Locate the cell with the specified text and output its (x, y) center coordinate. 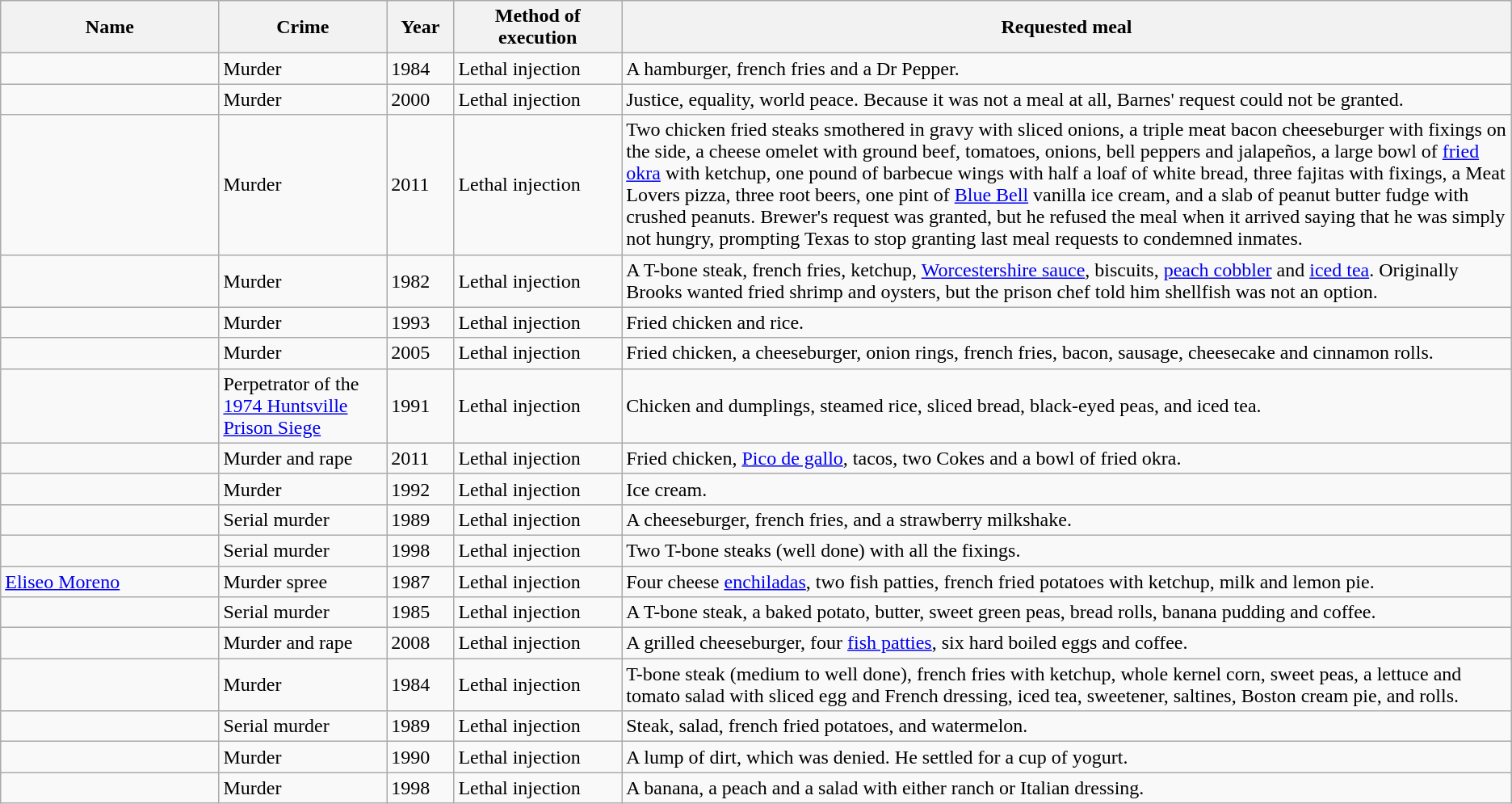
Justice, equality, world peace. Because it was not a meal at all, Barnes' request could not be granted. (1067, 99)
1990 (420, 757)
A cheeseburger, french fries, and a strawberry milkshake. (1067, 520)
Fried chicken, Pico de gallo, tacos, two Cokes and a bowl of fried okra. (1067, 458)
1993 (420, 322)
Method of execution (538, 27)
Steak, salad, french fried potatoes, and watermelon. (1067, 726)
Four cheese enchiladas, two fish patties, french fried potatoes with ketchup, milk and lemon pie. (1067, 581)
Eliseo Moreno (110, 581)
Perpetrator of the 1974 Huntsville Prison Siege (303, 406)
Fried chicken and rice. (1067, 322)
Name (110, 27)
Year (420, 27)
A T-bone steak, a baked potato, butter, sweet green peas, bread rolls, banana pudding and coffee. (1067, 612)
Murder spree (303, 581)
1992 (420, 489)
2005 (420, 353)
A lump of dirt, which was denied. He settled for a cup of yogurt. (1067, 757)
Chicken and dumplings, steamed rice, sliced bread, black-eyed peas, and iced tea. (1067, 406)
1982 (420, 281)
Ice cream. (1067, 489)
Requested meal (1067, 27)
1985 (420, 612)
A banana, a peach and a salad with either ranch or Italian dressing. (1067, 788)
Two T-bone steaks (well done) with all the fixings. (1067, 550)
1987 (420, 581)
2008 (420, 643)
2000 (420, 99)
Fried chicken, a cheeseburger, onion rings, french fries, bacon, sausage, cheesecake and cinnamon rolls. (1067, 353)
A hamburger, french fries and a Dr Pepper. (1067, 69)
A grilled cheeseburger, four fish patties, six hard boiled eggs and coffee. (1067, 643)
Crime (303, 27)
1991 (420, 406)
